Locate the cell with the specified text and output its (x, y) center coordinate. 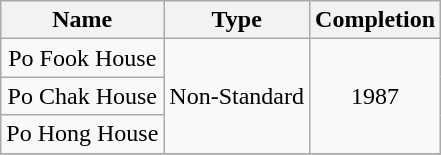
Po Hong House (82, 134)
Non-Standard (237, 96)
Po Fook House (82, 58)
Name (82, 20)
Completion (376, 20)
Type (237, 20)
1987 (376, 96)
Po Chak House (82, 96)
